Locate the cell with the specified text and output its (X, Y) center coordinate. 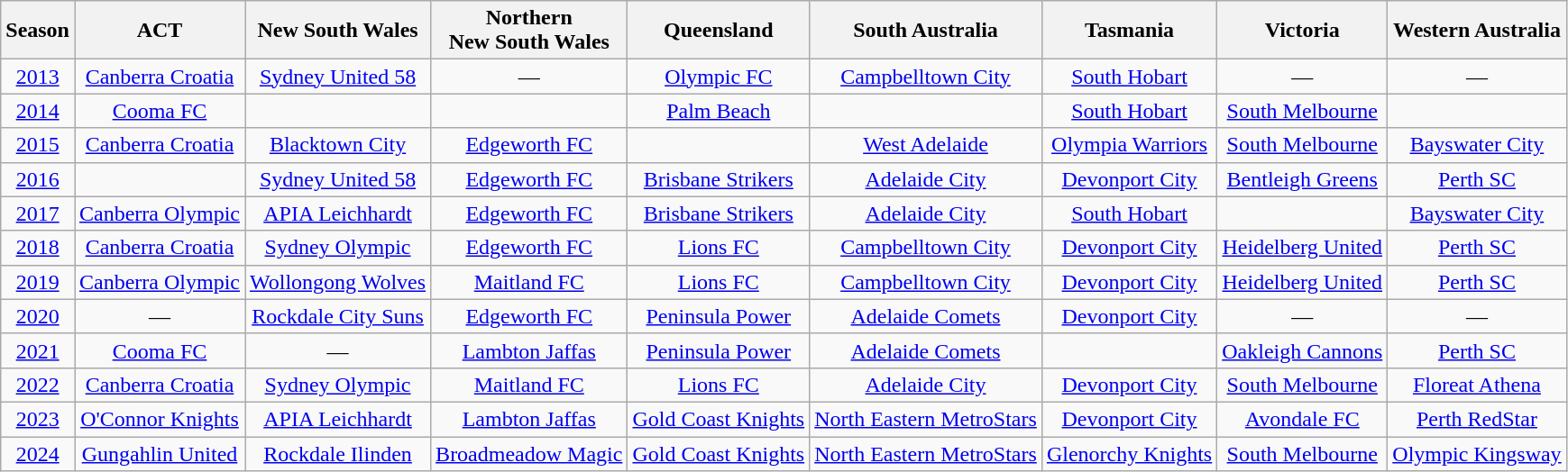
South Australia (926, 31)
Tasmania (1129, 31)
Victoria (1302, 31)
2019 (38, 282)
NorthernNew South Wales (529, 31)
Gungahlin United (159, 453)
Western Australia (1477, 31)
Perth RedStar (1477, 419)
2013 (38, 77)
2023 (38, 419)
ACT (159, 31)
Olympic FC (719, 77)
Palm Beach (719, 111)
2015 (38, 145)
West Adelaide (926, 145)
Olympic Kingsway (1477, 453)
Season (38, 31)
Floreat Athena (1477, 385)
Olympia Warriors (1129, 145)
Bentleigh Greens (1302, 179)
Rockdale City Suns (338, 316)
Blacktown City (338, 145)
2018 (38, 248)
2021 (38, 350)
2017 (38, 213)
Oakleigh Cannons (1302, 350)
2016 (38, 179)
New South Wales (338, 31)
Broadmeadow Magic (529, 453)
Avondale FC (1302, 419)
2014 (38, 111)
Queensland (719, 31)
Glenorchy Knights (1129, 453)
2024 (38, 453)
O'Connor Knights (159, 419)
2020 (38, 316)
Wollongong Wolves (338, 282)
Rockdale Ilinden (338, 453)
2022 (38, 385)
